Detect which cell encompasses the target text, then output its [X, Y] center coordinate. 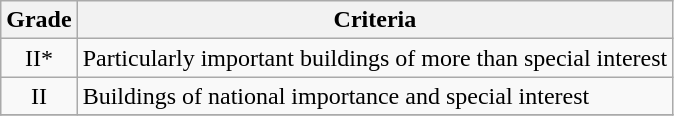
Grade [39, 20]
II [39, 96]
Criteria [375, 20]
Particularly important buildings of more than special interest [375, 58]
II* [39, 58]
Buildings of national importance and special interest [375, 96]
